Identify which cell holds the provided text, then report its [X, Y] central coordinate. 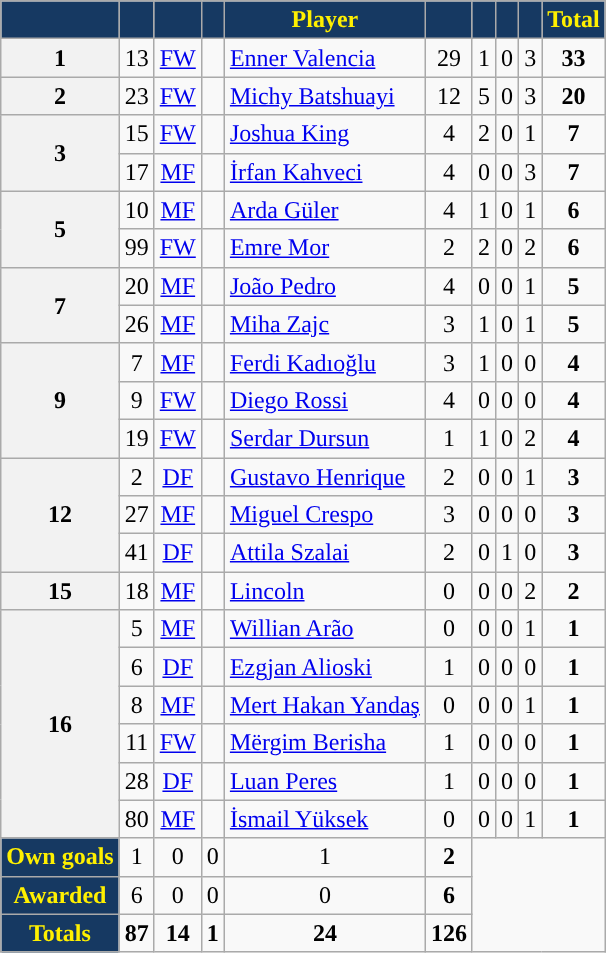
28 [136, 781]
8 [136, 705]
17 [136, 172]
Player [324, 20]
41 [136, 553]
Michy Batshuayi [324, 96]
Total [574, 20]
Arda Güler [324, 210]
Totals [60, 933]
24 [324, 933]
87 [136, 933]
27 [136, 515]
23 [136, 96]
Emre Mor [324, 248]
İrfan Kahveci [324, 172]
Attila Szalai [324, 553]
Mërgim Berisha [324, 743]
Ferdi Kadıoğlu [324, 362]
11 [136, 743]
14 [178, 933]
João Pedro [324, 286]
Miguel Crespo [324, 515]
19 [136, 438]
Ezgjan Alioski [324, 667]
99 [136, 248]
Awarded [60, 895]
29 [448, 58]
Mert Hakan Yandaş [324, 705]
Luan Peres [324, 781]
Joshua King [324, 134]
Serdar Dursun [324, 438]
16 [60, 724]
Willian Arão [324, 629]
Diego Rossi [324, 400]
Enner Valencia [324, 58]
10 [136, 210]
33 [574, 58]
80 [136, 819]
Gustavo Henrique [324, 477]
Miha Zajc [324, 324]
13 [136, 58]
Lincoln [324, 591]
126 [448, 933]
18 [136, 591]
26 [136, 324]
İsmail Yüksek [324, 819]
Own goals [60, 857]
